Determine the (x, y) coordinate at the center of the cell enclosing the given text.  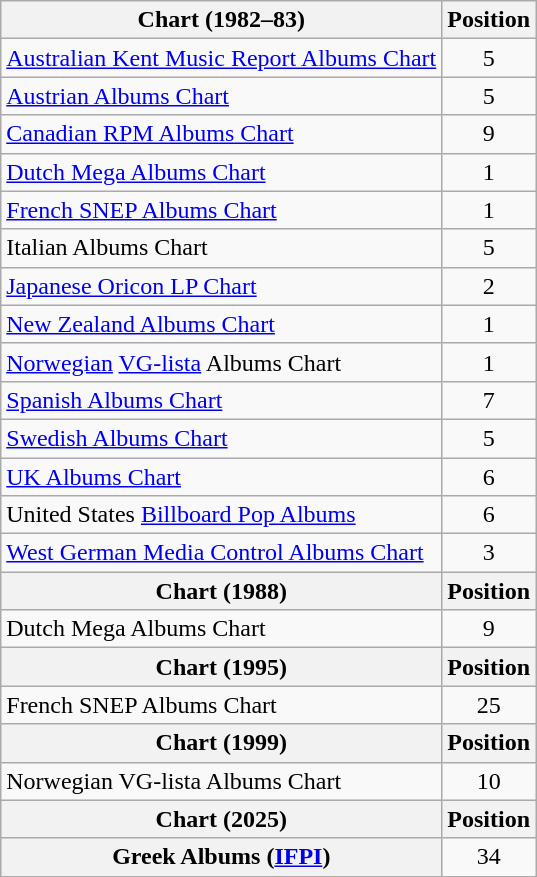
7 (489, 400)
Japanese Oricon LP Chart (222, 286)
Austrian Albums Chart (222, 96)
Chart (1988) (222, 591)
10 (489, 781)
Spanish Albums Chart (222, 400)
New Zealand Albums Chart (222, 324)
Greek Albums (IFPI) (222, 857)
Chart (1999) (222, 743)
Swedish Albums Chart (222, 438)
West German Media Control Albums Chart (222, 553)
Australian Kent Music Report Albums Chart (222, 58)
3 (489, 553)
Chart (1982–83) (222, 20)
United States Billboard Pop Albums (222, 515)
Chart (1995) (222, 667)
2 (489, 286)
Italian Albums Chart (222, 248)
UK Albums Chart (222, 477)
25 (489, 705)
34 (489, 857)
Canadian RPM Albums Chart (222, 134)
Chart (2025) (222, 819)
